Output the [X, Y] coordinate of the center of the cell containing the given text.  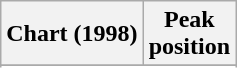
Peak position [189, 34]
Chart (1998) [72, 34]
